From the cell containing the given text, extract its center point as [X, Y] coordinate. 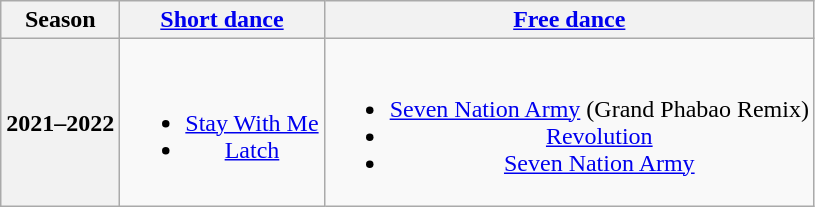
Short dance [222, 20]
Seven Nation Army (Grand Phabao Remix) Revolution Seven Nation Army [569, 122]
Season [60, 20]
Stay With Me Latch [222, 122]
Free dance [569, 20]
2021–2022 [60, 122]
